Return the (X, Y) coordinate for the center point of the cell that contains the specified text.  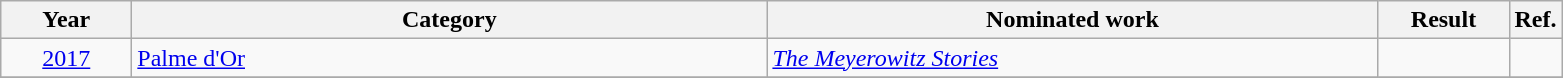
2017 (66, 58)
Palme d'Or (450, 58)
Result (1444, 20)
Ref. (1536, 20)
Category (450, 20)
Year (66, 20)
The Meyerowitz Stories (1072, 58)
Nominated work (1072, 20)
